Extract the (X, Y) coordinate from the center of the cell holding the provided text.  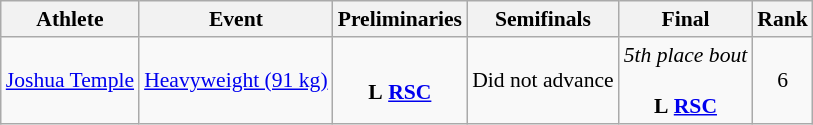
5th place bout L RSC (686, 80)
Final (686, 19)
6 (782, 80)
Athlete (70, 19)
Preliminaries (400, 19)
Semifinals (543, 19)
Joshua Temple (70, 80)
L RSC (400, 80)
Rank (782, 19)
Heavyweight (91 kg) (236, 80)
Did not advance (543, 80)
Event (236, 19)
